Extract the (x, y) coordinate from the center of the cell holding the provided text.  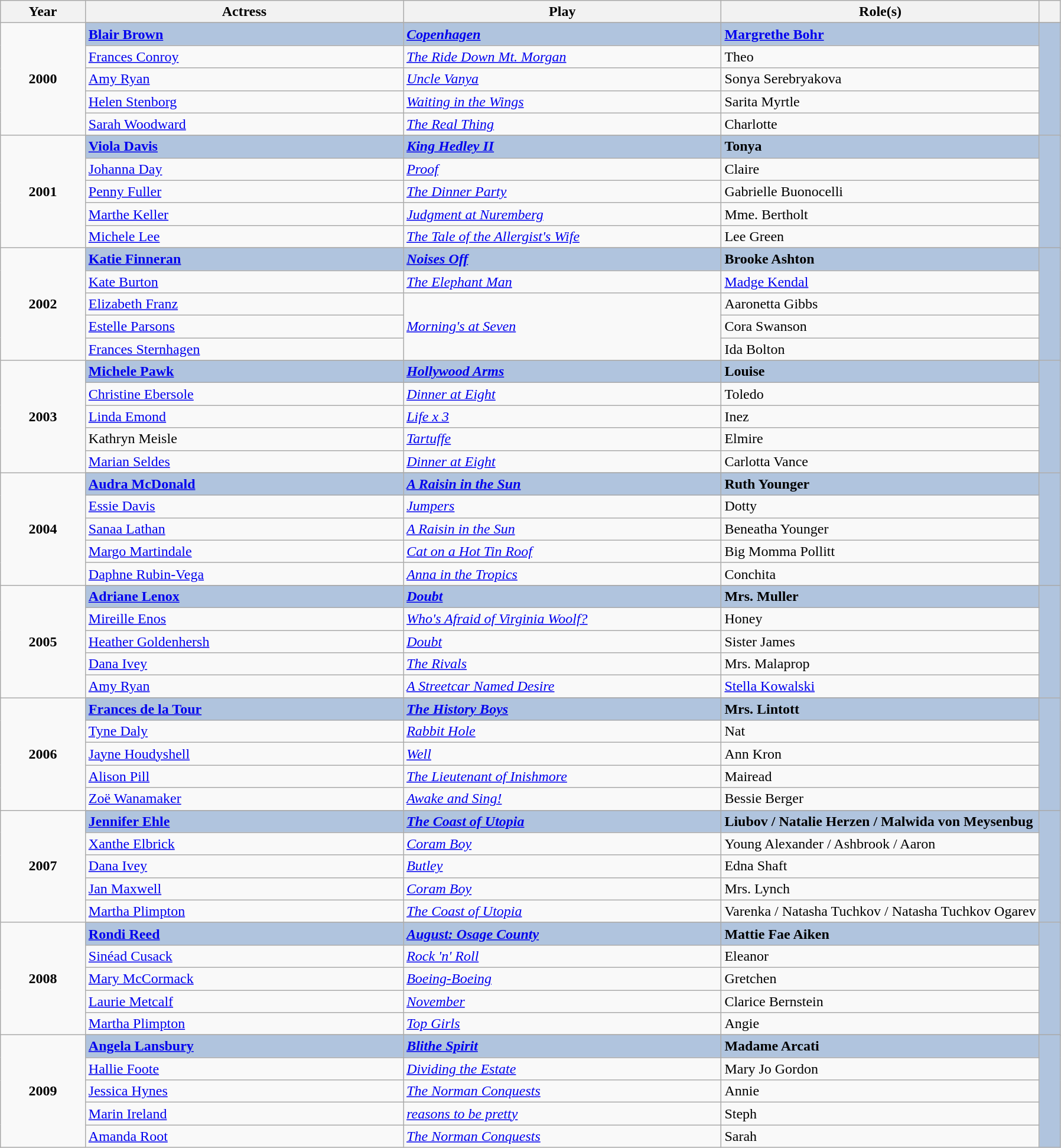
Nat (880, 731)
Lee Green (880, 236)
Mrs. Malaprop (880, 664)
Frances Conroy (244, 57)
2006 (43, 754)
Mireille Enos (244, 619)
Judgment at Nuremberg (562, 214)
Sinéad Cusack (244, 956)
Hollywood Arms (562, 372)
Sarah Woodward (244, 124)
The Tale of the Allergist's Wife (562, 236)
2007 (43, 866)
2000 (43, 79)
Mattie Fae Aiken (880, 934)
Kate Burton (244, 282)
Actress (244, 12)
Xanthe Elbrick (244, 844)
Rabbit Hole (562, 731)
Viola Davis (244, 147)
The Dinner Party (562, 191)
Elmire (880, 439)
Sarah (880, 1136)
Dividing the Estate (562, 1069)
Claire (880, 169)
Marin Ireland (244, 1114)
Liubov / Natalie Herzen / Malwida von Meysenbug (880, 821)
Alison Pill (244, 776)
King Hedley II (562, 147)
Michele Pawk (244, 372)
Toledo (880, 394)
Madge Kendal (880, 282)
Laurie Metcalf (244, 1001)
Tonya (880, 147)
Sonya Serebryakova (880, 79)
Jan Maxwell (244, 889)
Blithe Spirit (562, 1046)
Hallie Foote (244, 1069)
The Real Thing (562, 124)
Blair Brown (244, 34)
Gretchen (880, 978)
The Ride Down Mt. Morgan (562, 57)
Frances Sternhagen (244, 349)
Audra McDonald (244, 484)
2002 (43, 304)
Anna in the Tropics (562, 574)
2008 (43, 978)
Waiting in the Wings (562, 102)
Marthe Keller (244, 214)
Well (562, 754)
November (562, 1001)
Edna Shaft (880, 866)
Noises Off (562, 259)
Margo Martindale (244, 551)
Jumpers (562, 506)
Margrethe Bohr (880, 34)
Annie (880, 1091)
2003 (43, 417)
Michele Lee (244, 236)
Linda Emond (244, 417)
Katie Finneran (244, 259)
Varenka / Natasha Tuchkov / Natasha Tuchkov Ogarev (880, 911)
August: Osage County (562, 934)
Heather Goldenhersh (244, 641)
2001 (43, 191)
Aaronetta Gibbs (880, 304)
Morning's at Seven (562, 327)
Daphne Rubin-Vega (244, 574)
2009 (43, 1091)
Uncle Vanya (562, 79)
Copenhagen (562, 34)
Honey (880, 619)
Boeing-Boeing (562, 978)
Gabrielle Buonocelli (880, 191)
Zoë Wanamaker (244, 799)
Johanna Day (244, 169)
Top Girls (562, 1024)
Rock 'n' Roll (562, 956)
Madame Arcati (880, 1046)
Bessie Berger (880, 799)
Jennifer Ehle (244, 821)
Sanaa Lathan (244, 529)
Ida Bolton (880, 349)
Christine Ebersole (244, 394)
Mrs. Muller (880, 596)
Beneatha Younger (880, 529)
Carlotta Vance (880, 461)
Rondi Reed (244, 934)
Mairead (880, 776)
Essie Davis (244, 506)
Tartuffe (562, 439)
Marian Seldes (244, 461)
Steph (880, 1114)
The History Boys (562, 709)
A Streetcar Named Desire (562, 687)
Sister James (880, 641)
Jessica Hynes (244, 1091)
Dotty (880, 506)
Conchita (880, 574)
Mme. Bertholt (880, 214)
Adriane Lenox (244, 596)
Life x 3 (562, 417)
Mrs. Lynch (880, 889)
Ann Kron (880, 754)
2005 (43, 641)
Eleanor (880, 956)
The Lieutenant of Inishmore (562, 776)
Charlotte (880, 124)
Big Momma Pollitt (880, 551)
Frances de la Tour (244, 709)
Louise (880, 372)
Helen Stenborg (244, 102)
Angie (880, 1024)
2004 (43, 529)
Brooke Ashton (880, 259)
Estelle Parsons (244, 327)
Year (43, 12)
Who's Afraid of Virginia Woolf? (562, 619)
Kathryn Meisle (244, 439)
Butley (562, 866)
Tyne Daly (244, 731)
reasons to be pretty (562, 1114)
Amanda Root (244, 1136)
Mrs. Lintott (880, 709)
Mary Jo Gordon (880, 1069)
Elizabeth Franz (244, 304)
Sarita Myrtle (880, 102)
Inez (880, 417)
Awake and Sing! (562, 799)
The Elephant Man (562, 282)
Play (562, 12)
Role(s) (880, 12)
Cat on a Hot Tin Roof (562, 551)
Cora Swanson (880, 327)
Young Alexander / Ashbrook / Aaron (880, 844)
Stella Kowalski (880, 687)
Ruth Younger (880, 484)
Theo (880, 57)
Proof (562, 169)
Angela Lansbury (244, 1046)
Clarice Bernstein (880, 1001)
The Rivals (562, 664)
Mary McCormack (244, 978)
Penny Fuller (244, 191)
Jayne Houdyshell (244, 754)
